Determine the [x, y] coordinate at the center of the cell enclosing the given text.  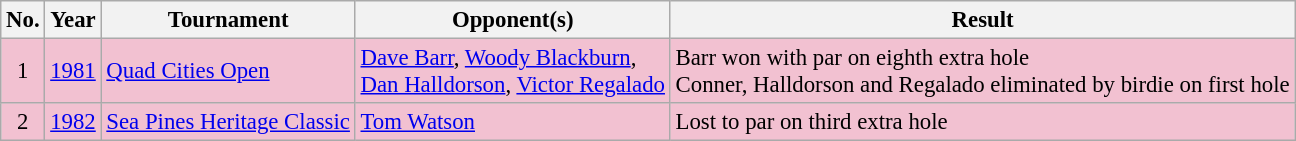
1982 [73, 122]
Sea Pines Heritage Classic [228, 122]
No. [23, 20]
1 [23, 72]
1981 [73, 72]
Tom Watson [512, 122]
2 [23, 122]
Dave Barr, Woody Blackburn, Dan Halldorson, Victor Regalado [512, 72]
Tournament [228, 20]
Opponent(s) [512, 20]
Quad Cities Open [228, 72]
Result [982, 20]
Barr won with par on eighth extra holeConner, Halldorson and Regalado eliminated by birdie on first hole [982, 72]
Year [73, 20]
Lost to par on third extra hole [982, 122]
